Capture the cell that displays the provided text and extract its (X, Y) central coordinate. 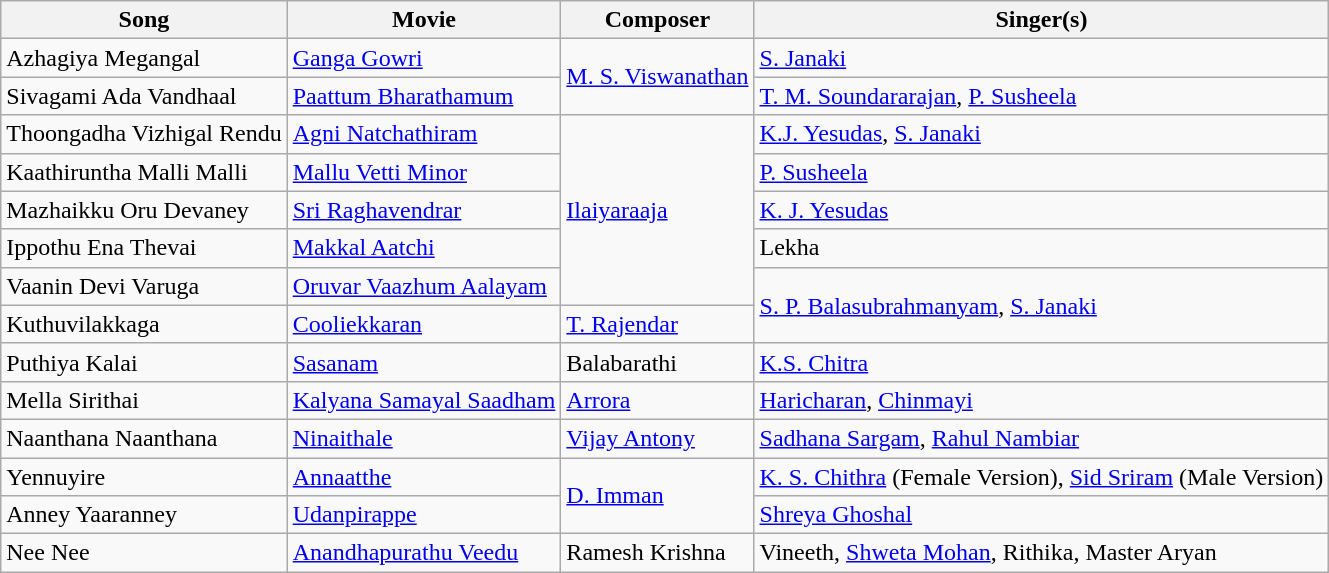
Mallu Vetti Minor (424, 172)
Ippothu Ena Thevai (144, 248)
Ganga Gowri (424, 58)
Lekha (1042, 248)
K.S. Chitra (1042, 362)
Song (144, 20)
Shreya Ghoshal (1042, 515)
Ninaithale (424, 438)
Anney Yaaranney (144, 515)
T. M. Soundararajan, P. Susheela (1042, 96)
Sivagami Ada Vandhaal (144, 96)
Sadhana Sargam, Rahul Nambiar (1042, 438)
Kaathiruntha Malli Malli (144, 172)
Kalyana Samayal Saadham (424, 400)
Sasanam (424, 362)
Azhagiya Megangal (144, 58)
Movie (424, 20)
K.J. Yesudas, S. Janaki (1042, 134)
Agni Natchathiram (424, 134)
Cooliekkaran (424, 324)
Thoongadha Vizhigal Rendu (144, 134)
Vaanin Devi Varuga (144, 286)
K. S. Chithra (Female Version), Sid Sriram (Male Version) (1042, 477)
D. Imman (658, 496)
Mazhaikku Oru Devaney (144, 210)
Puthiya Kalai (144, 362)
Oruvar Vaazhum Aalayam (424, 286)
Singer(s) (1042, 20)
Kuthuvilakkaga (144, 324)
Sri Raghavendrar (424, 210)
Naanthana Naanthana (144, 438)
Arrora (658, 400)
Vijay Antony (658, 438)
Vineeth, Shweta Mohan, Rithika, Master Aryan (1042, 553)
Mella Sirithai (144, 400)
Nee Nee (144, 553)
Balabarathi (658, 362)
Annaatthe (424, 477)
Haricharan, Chinmayi (1042, 400)
Udanpirappe (424, 515)
S. Janaki (1042, 58)
Paattum Bharathamum (424, 96)
S. P. Balasubrahmanyam, S. Janaki (1042, 305)
M. S. Viswanathan (658, 77)
K. J. Yesudas (1042, 210)
Anandhapurathu Veedu (424, 553)
Makkal Aatchi (424, 248)
Composer (658, 20)
P. Susheela (1042, 172)
T. Rajendar (658, 324)
Ramesh Krishna (658, 553)
Ilaiyaraaja (658, 210)
Yennuyire (144, 477)
